Identify which cell holds the provided text, then report its [x, y] central coordinate. 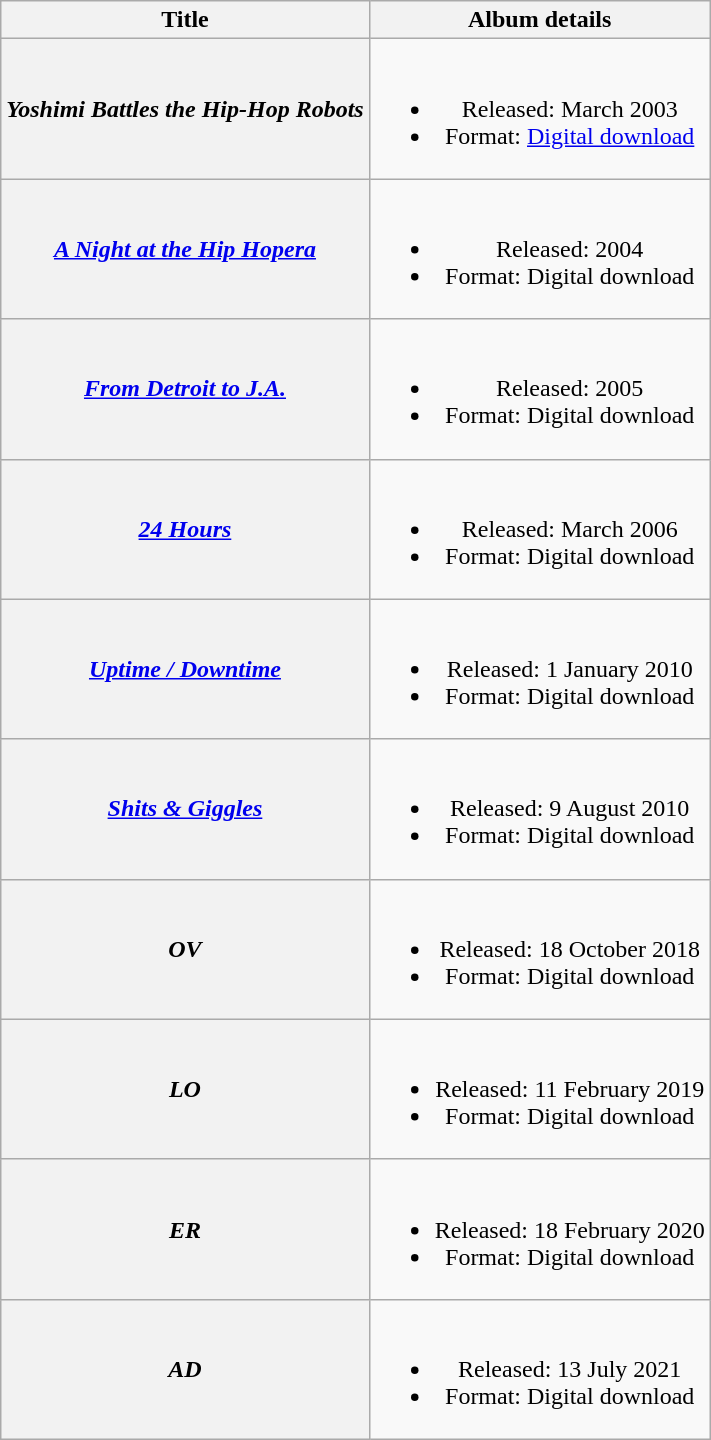
Released: March 2006Format: Digital download [540, 529]
Released: 11 February 2019Format: Digital download [540, 1089]
Uptime / Downtime [185, 669]
Released: 2005Format: Digital download [540, 389]
Released: 1 January 2010Format: Digital download [540, 669]
Released: 9 August 2010Format: Digital download [540, 809]
Released: 13 July 2021Format: Digital download [540, 1369]
AD [185, 1369]
Released: 18 February 2020Format: Digital download [540, 1229]
Title [185, 20]
24 Hours [185, 529]
Released: 2004Format: Digital download [540, 249]
OV [185, 949]
Released: March 2003Format: Digital download [540, 109]
Shits & Giggles [185, 809]
Released: 18 October 2018Format: Digital download [540, 949]
Yoshimi Battles the Hip-Hop Robots [185, 109]
A Night at the Hip Hopera [185, 249]
LO [185, 1089]
From Detroit to J.A. [185, 389]
Album details [540, 20]
ER [185, 1229]
